Find where the given text appears and provide that cell's center as (x, y) coordinate. 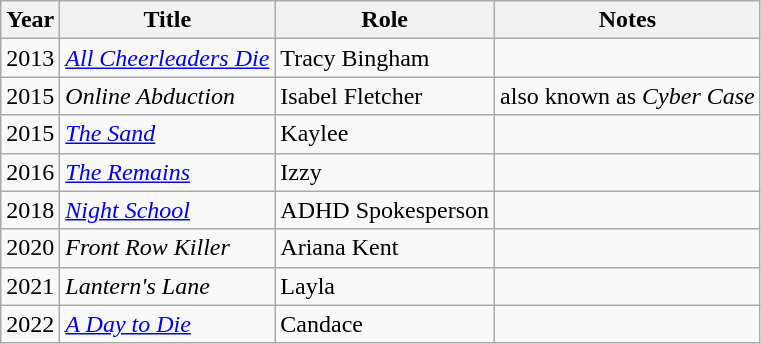
2022 (30, 324)
Candace (385, 324)
Online Abduction (168, 96)
2013 (30, 58)
Tracy Bingham (385, 58)
ADHD Spokesperson (385, 210)
Night School (168, 210)
The Remains (168, 172)
2018 (30, 210)
Layla (385, 286)
2021 (30, 286)
Year (30, 20)
Front Row Killer (168, 248)
Lantern's Lane (168, 286)
Isabel Fletcher (385, 96)
Notes (628, 20)
Kaylee (385, 134)
A Day to Die (168, 324)
Role (385, 20)
All Cheerleaders Die (168, 58)
2020 (30, 248)
2016 (30, 172)
Ariana Kent (385, 248)
Title (168, 20)
The Sand (168, 134)
also known as Cyber Case (628, 96)
Izzy (385, 172)
